Output the (x, y) coordinate of the center of the cell containing the given text.  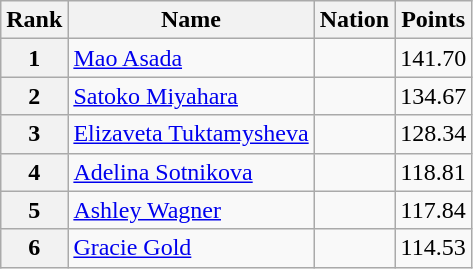
4 (34, 172)
117.84 (434, 210)
3 (34, 134)
2 (34, 96)
6 (34, 248)
Gracie Gold (191, 248)
Elizaveta Tuktamysheva (191, 134)
128.34 (434, 134)
Name (191, 20)
114.53 (434, 248)
Nation (354, 20)
Satoko Miyahara (191, 96)
118.81 (434, 172)
Points (434, 20)
Ashley Wagner (191, 210)
134.67 (434, 96)
141.70 (434, 58)
1 (34, 58)
Mao Asada (191, 58)
Rank (34, 20)
Adelina Sotnikova (191, 172)
5 (34, 210)
